Identify which cell holds the provided text, then report its [x, y] central coordinate. 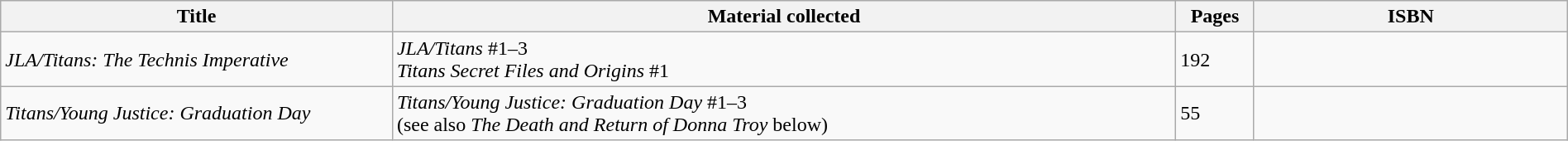
JLA/Titans #1–3Titans Secret Files and Origins #1 [784, 60]
JLA/Titans: The Technis Imperative [197, 60]
Titans/Young Justice: Graduation Day [197, 113]
Material collected [784, 17]
Title [197, 17]
55 [1216, 113]
ISBN [1411, 17]
Titans/Young Justice: Graduation Day #1–3(see also The Death and Return of Donna Troy below) [784, 113]
192 [1216, 60]
Pages [1216, 17]
